Return (x, y) of the center of cell containing provided text 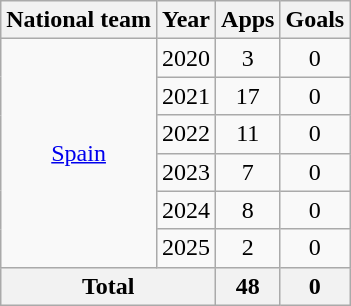
Spain (79, 153)
3 (248, 58)
National team (79, 20)
Total (108, 286)
Apps (248, 20)
2 (248, 248)
17 (248, 96)
8 (248, 210)
Year (186, 20)
11 (248, 134)
2023 (186, 172)
48 (248, 286)
2020 (186, 58)
7 (248, 172)
2025 (186, 248)
2022 (186, 134)
Goals (315, 20)
2021 (186, 96)
2024 (186, 210)
